Pinpoint the cell where the given text exists, returning its (x, y) midpoint coordinate. 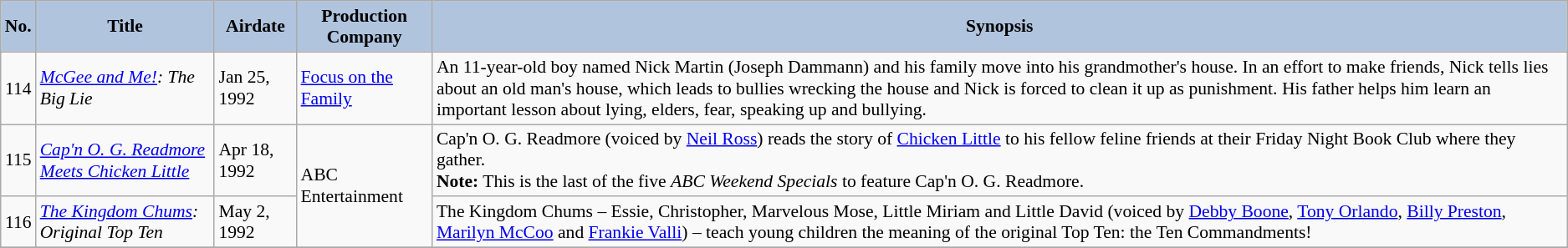
Title (125, 27)
Production Company (365, 27)
115 (18, 160)
Airdate (255, 27)
114 (18, 89)
May 2, 1992 (255, 222)
Apr 18, 1992 (255, 160)
No. (18, 27)
McGee and Me!: The Big Lie (125, 89)
Cap'n O. G. Readmore Meets Chicken Little (125, 160)
Jan 25, 1992 (255, 89)
Synopsis (1000, 27)
ABC Entertainment (365, 186)
Focus on the Family (365, 89)
116 (18, 222)
The Kingdom Chums: Original Top Ten (125, 222)
